Capture the cell that displays the provided text and extract its (x, y) central coordinate. 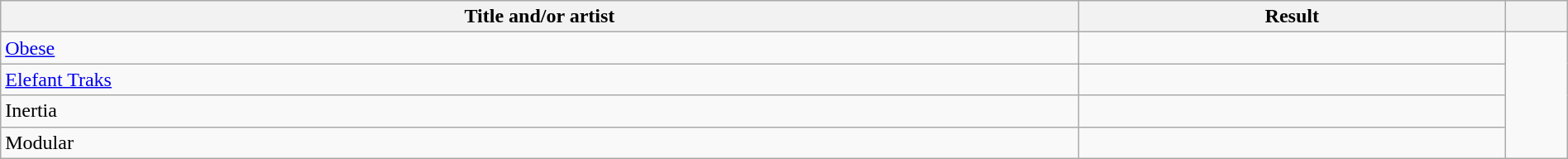
Title and/or artist (539, 17)
Elefant Traks (539, 79)
Inertia (539, 111)
Obese (539, 48)
Result (1292, 17)
Modular (539, 142)
